Output the (x, y) coordinate of the center of the cell containing the given text.  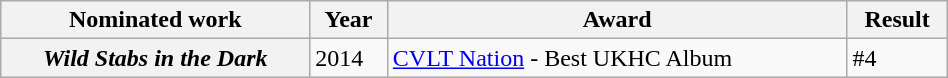
Year (348, 20)
CVLT Nation - Best UKHC Album (617, 58)
2014 (348, 58)
#4 (897, 58)
Nominated work (156, 20)
Wild Stabs in the Dark (156, 58)
Result (897, 20)
Award (617, 20)
